Return [x, y] of the center of cell containing provided text 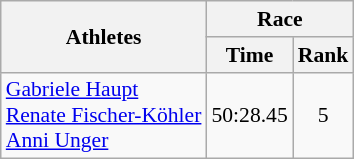
Rank [324, 55]
50:28.45 [249, 116]
Gabriele HauptRenate Fischer-KöhlerAnni Unger [104, 116]
Race [280, 19]
Time [249, 55]
Athletes [104, 36]
5 [324, 116]
